Output the (X, Y) coordinate of the center of the cell containing the given text.  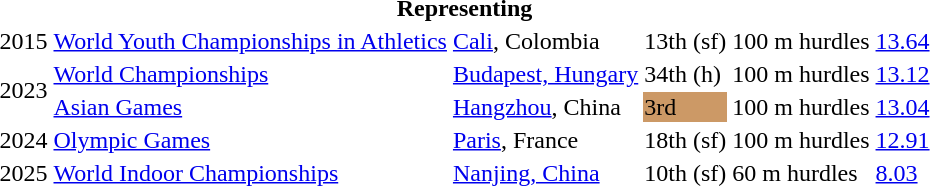
34th (h) (686, 74)
13th (sf) (686, 41)
Budapest, Hungary (545, 74)
World Championships (250, 74)
Asian Games (250, 107)
Olympic Games (250, 140)
World Youth Championships in Athletics (250, 41)
Hangzhou, China (545, 107)
18th (sf) (686, 140)
3rd (686, 107)
Paris, France (545, 140)
Cali, Colombia (545, 41)
